Return the [X, Y] coordinate for the center point of the cell that contains the specified text.  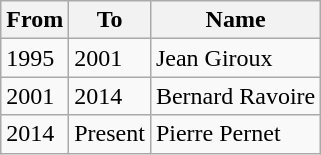
Jean Giroux [235, 58]
From [35, 20]
To [110, 20]
Bernard Ravoire [235, 96]
Name [235, 20]
Present [110, 134]
Pierre Pernet [235, 134]
1995 [35, 58]
